From the cell containing the given text, extract its center point as [x, y] coordinate. 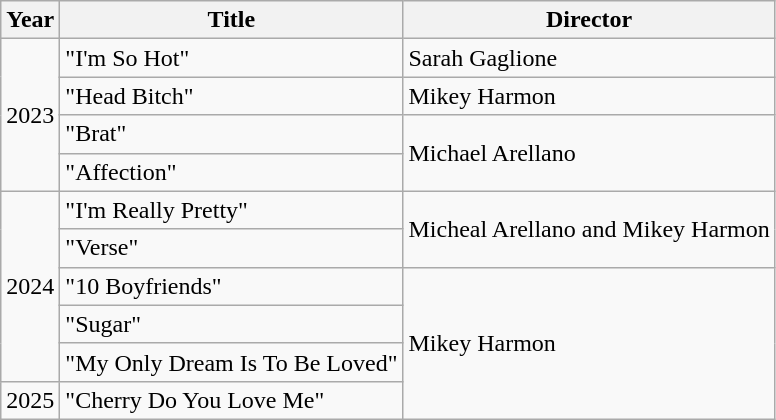
"Sugar" [232, 324]
2023 [30, 115]
"Head Bitch" [232, 96]
"Brat" [232, 134]
Title [232, 20]
2025 [30, 400]
"Verse" [232, 248]
"My Only Dream Is To Be Loved" [232, 362]
"Affection" [232, 172]
Director [589, 20]
Sarah Gaglione [589, 58]
"Cherry Do You Love Me" [232, 400]
2024 [30, 286]
"I'm Really Pretty" [232, 210]
"I'm So Hot" [232, 58]
Micheal Arellano and Mikey Harmon [589, 229]
"10 Boyfriends" [232, 286]
Michael Arellano [589, 153]
Year [30, 20]
